For the text-containing cell, return its midpoint in [X, Y] coordinate format. 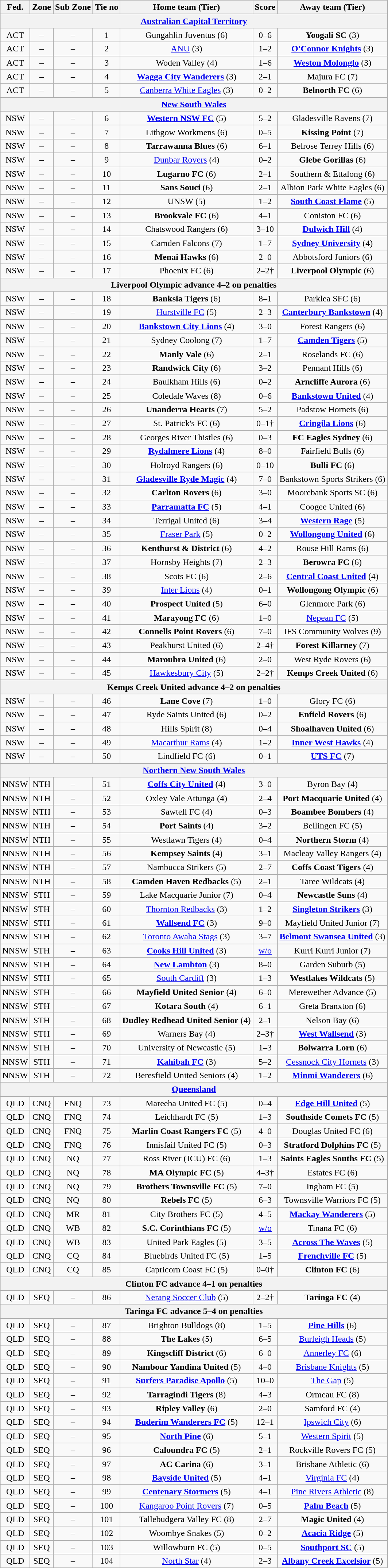
35 [106, 534]
33 [106, 507]
1 [106, 35]
3–5 [265, 1242]
8 [106, 146]
Greta Branxton (6) [333, 1006]
Estates FC (6) [333, 1173]
Padstow Hornets (6) [333, 410]
6–3 [265, 1200]
FC Eagles Sydney (6) [333, 437]
3–4 [265, 520]
Coogee United (6) [333, 507]
21 [106, 340]
11 [106, 188]
100 [106, 1506]
Taringa FC (4) [333, 1298]
Brothers Townsville FC (5) [187, 1186]
Centenary Stormers (5) [187, 1491]
76 [106, 1145]
Coniston FC (6) [333, 215]
Gungahlin Juventus (6) [187, 35]
7 [106, 132]
New South Wales [194, 104]
38 [106, 576]
49 [106, 742]
Glory FC (6) [333, 701]
Bluebirds United FC (5) [187, 1256]
31 [106, 479]
Townsville Warriors FC (5) [333, 1200]
88 [106, 1339]
41 [106, 618]
Ingham FC (5) [333, 1186]
16 [106, 257]
4–2 [265, 548]
3 [106, 63]
84 [106, 1256]
Parramatta FC (5) [187, 507]
Sawtell FC (4) [187, 812]
Kissing Point (7) [333, 132]
83 [106, 1242]
Cringila Lions (6) [333, 424]
Queensland [194, 1089]
Mareeba United FC (5) [187, 1103]
27 [106, 424]
City Brothers FC (5) [187, 1214]
Tarrawanna Blues (6) [187, 146]
9 [106, 160]
Fraser Park (5) [187, 534]
Marayong FC (6) [187, 618]
Weston Molonglo (3) [333, 63]
Terrigal United (6) [187, 520]
Unanderra Hearts (7) [187, 410]
Woden Valley (4) [187, 63]
Pine Rivers Athletic (8) [333, 1491]
Abbotsford Juniors (6) [333, 257]
90 [106, 1367]
71 [106, 1062]
Berowra FC (6) [333, 562]
UNSW (5) [187, 202]
74 [106, 1117]
Roselands FC (6) [333, 354]
Rouse Hill Rams (6) [333, 548]
45 [106, 673]
Lindfield FC (6) [187, 756]
Innisfail United FC (5) [187, 1145]
Hawkesbury City (5) [187, 673]
Leichhardt FC (5) [187, 1117]
Arncliffe Aurora (6) [333, 382]
Randwick City (6) [187, 368]
Camden Falcons (7) [187, 243]
Nerang Soccer Club (5) [187, 1298]
Hurstville FC (5) [187, 312]
95 [106, 1436]
Ripley Valley (6) [187, 1408]
South Cardiff (3) [187, 978]
Ormeau FC (8) [333, 1395]
Clinton FC advance 4–1 on penalties [194, 1283]
AC Carina (6) [187, 1464]
Saints Eagles Souths FC (5) [333, 1159]
S.C. Corinthians FC (5) [187, 1228]
Wollongong Olympic (6) [333, 590]
61 [106, 923]
4–5 [265, 1214]
Camden Haven Redbacks (5) [187, 881]
Peakhurst United (6) [187, 645]
Phoenix FC (6) [187, 271]
Gladesville Ryde Magic (4) [187, 479]
6–5 [265, 1339]
0–10 [265, 465]
28 [106, 437]
9–0 [265, 923]
O'Connor Knights (3) [333, 49]
Sub Zone [73, 7]
Macarthur Rams (4) [187, 742]
10–0 [265, 1381]
67 [106, 1006]
Bulli FC (6) [333, 465]
93 [106, 1408]
MA Olympic FC (5) [187, 1173]
Mackay Wanderers (5) [333, 1214]
Stratford Dolphins FC (5) [333, 1145]
48 [106, 729]
Southern & Ettalong (6) [333, 174]
Capricorn Coast FC (5) [187, 1269]
Bankstown United (4) [333, 395]
30 [106, 465]
Cooks Hill United (3) [187, 951]
Kangaroo Point Rovers (7) [187, 1506]
20 [106, 326]
3–7 [265, 937]
Western Rage (5) [333, 520]
Glebe Gorillas (6) [333, 160]
Tallebudgera Valley FC (8) [187, 1520]
Yoogali SC (3) [333, 35]
Taree Wildcats (4) [333, 881]
Majura FC (7) [333, 77]
Sans Souci (6) [187, 188]
75 [106, 1131]
Brookvale FC (6) [187, 215]
63 [106, 951]
Dudley Redhead United Senior (4) [187, 1020]
102 [106, 1533]
Cessnock City Hornets (3) [333, 1062]
Holroyd Rangers (6) [187, 465]
Burleigh Heads (5) [333, 1339]
Boambee Bombers (4) [333, 812]
92 [106, 1395]
The Gap (5) [333, 1381]
56 [106, 854]
94 [106, 1422]
4 [106, 77]
Rebels FC (5) [187, 1200]
Sydney University (4) [333, 243]
Garden Suburb (5) [333, 964]
Tie no [106, 7]
Inter Lions (4) [187, 590]
Woombye Snakes (5) [187, 1533]
Score [265, 7]
Maroubra United (6) [187, 659]
Belmont Swansea United (3) [333, 937]
Bellingen FC (5) [333, 826]
University of Newcastle (5) [187, 1048]
24 [106, 382]
0–1† [265, 424]
2–4 [265, 798]
Dunbar Rovers (4) [187, 160]
Belrose Terrey Hills (6) [333, 146]
Western Spirit (5) [333, 1436]
Baulkham Hills (6) [187, 382]
Oxley Vale Attunga (4) [187, 798]
Tarragindi Tigers (8) [187, 1395]
Ryde Saints United (6) [187, 715]
Wagga City Wanderers (3) [187, 77]
68 [106, 1020]
Menai Hawks (6) [187, 257]
Chatswood Rangers (6) [187, 229]
Douglas United FC (6) [333, 1131]
Lithgow Workmens (6) [187, 132]
2–4† [265, 645]
Glenmore Park (6) [333, 604]
South Coast Flame (5) [333, 202]
Edge Hill United (5) [333, 1103]
103 [106, 1547]
North Pine (6) [187, 1436]
Brisbane Knights (5) [333, 1367]
5–1 [265, 1436]
Magic United (4) [333, 1520]
New Lambton (3) [187, 964]
4–3 [265, 1395]
Sydney Coolong (7) [187, 340]
St. Patrick's FC (6) [187, 424]
Wallsend FC (3) [187, 923]
Bayside United (5) [187, 1478]
34 [106, 520]
44 [106, 659]
77 [106, 1159]
Ipswich City (6) [333, 1422]
Nepean FC (5) [333, 618]
78 [106, 1173]
Zone [42, 7]
Nambucca Strikers (5) [187, 867]
Ross River (JCU) FC (6) [187, 1159]
Liverpool Olympic advance 4–2 on penalties [194, 285]
4–3† [265, 1173]
36 [106, 548]
Brighton Bulldogs (8) [187, 1325]
81 [106, 1214]
United Park Eagles (5) [187, 1242]
Pennant Hills (6) [333, 368]
8–1 [265, 299]
Liverpool Olympic (6) [333, 271]
72 [106, 1076]
Warners Bay (4) [187, 1034]
Frenchville FC (5) [333, 1256]
Enfield Rovers (6) [333, 715]
39 [106, 590]
Mayfield United Junior (7) [333, 923]
Carlton Rovers (6) [187, 493]
Canterbury Bankstown (4) [333, 312]
Southside Comets FC (5) [333, 1117]
73 [106, 1103]
70 [106, 1048]
79 [106, 1186]
UTS FC (7) [333, 756]
89 [106, 1353]
Newcastle Suns (4) [333, 895]
Shoalhaven United (6) [333, 729]
Westlakes Wildcats (5) [333, 978]
85 [106, 1269]
Acacia Ridge (5) [333, 1533]
99 [106, 1491]
91 [106, 1381]
Fairfield Bulls (6) [333, 451]
Beresfield United Seniors (4) [187, 1076]
Hills Spirit (8) [187, 729]
Kahibah FC (3) [187, 1062]
65 [106, 978]
52 [106, 798]
Westlawn Tigers (4) [187, 839]
Central Coast United (4) [333, 576]
80 [106, 1200]
96 [106, 1450]
Home team (Tier) [187, 7]
Mayfield United Senior (4) [187, 992]
59 [106, 895]
64 [106, 964]
West Wallsend (3) [333, 1034]
Dulwich Hill (4) [333, 229]
Northern Storm (4) [333, 839]
Georges River Thistles (6) [187, 437]
19 [106, 312]
98 [106, 1478]
2–3† [265, 1034]
Western NSW FC (5) [187, 118]
Coledale Waves (8) [187, 395]
Port Saints (4) [187, 826]
104 [106, 1561]
Kemps Creek United (6) [333, 673]
Lake Macquarie Junior (7) [187, 895]
Macleay Valley Rangers (4) [333, 854]
Manly Vale (6) [187, 354]
6 [106, 118]
13 [106, 215]
42 [106, 632]
Kurri Kurri Junior (7) [333, 951]
22 [106, 354]
3–10 [265, 229]
2 [106, 49]
Coffs Coast Tigers (4) [333, 867]
Forest Rangers (6) [333, 326]
Kempsey Saints (4) [187, 854]
29 [106, 451]
Australian Capital Territory [194, 21]
Samford FC (4) [333, 1408]
Wollongong United (6) [333, 534]
Bankstown City Lions (4) [187, 326]
Byron Bay (4) [333, 784]
50 [106, 756]
Port Macquarie United (4) [333, 798]
43 [106, 645]
Rydalmere Lions (4) [187, 451]
46 [106, 701]
0–0† [265, 1269]
Hornsby Heights (7) [187, 562]
North Star (4) [187, 1561]
Away team (Tier) [333, 7]
101 [106, 1520]
Kingscliff District (6) [187, 1353]
5 [106, 90]
Albion Park White Eagles (6) [333, 188]
Parklea SFC (6) [333, 299]
66 [106, 992]
Nelson Bay (6) [333, 1020]
Canberra White Eagles (3) [187, 90]
Camden Tigers (5) [333, 340]
Scots FC (6) [187, 576]
Banksia Tigers (6) [187, 299]
57 [106, 867]
Willowburn FC (5) [187, 1547]
Pine Hills (6) [333, 1325]
18 [106, 299]
ANU (3) [187, 49]
82 [106, 1228]
32 [106, 493]
Bankstown Sports Strikers (6) [333, 479]
15 [106, 243]
Kemps Creek United advance 4–2 on penalties [194, 687]
12 [106, 202]
Belnorth FC (6) [333, 90]
Toronto Awaba Stags (3) [187, 937]
Surfers Paradise Apollo (5) [187, 1381]
Forest Killarney (7) [333, 645]
Albany Creek Excelsior (5) [333, 1561]
Taringa FC advance 5–4 on penalties [194, 1311]
Brisbane Athletic (6) [333, 1464]
Caloundra FC (5) [187, 1450]
1–6 [265, 63]
40 [106, 604]
26 [106, 410]
53 [106, 812]
47 [106, 715]
2–6 [265, 576]
Clinton FC (6) [333, 1269]
Marlin Coast Rangers FC (5) [187, 1131]
12–1 [265, 1422]
Kotara South (4) [187, 1006]
Moorebank Sports SC (6) [333, 493]
Lane Cove (7) [187, 701]
Annerley FC (6) [333, 1353]
Gladesville Ravens (7) [333, 118]
10 [106, 174]
60 [106, 909]
Connells Point Rovers (6) [187, 632]
Virginia FC (4) [333, 1478]
Bolwarra Lorn (6) [333, 1048]
Kenthurst & District (6) [187, 548]
The Lakes (5) [187, 1339]
Minmi Wanderers (6) [333, 1076]
Merewether Advance (5) [333, 992]
IFS Community Wolves (9) [333, 632]
Nambour Yandina United (5) [187, 1367]
Southport SC (5) [333, 1547]
17 [106, 271]
86 [106, 1298]
54 [106, 826]
Palm Beach (5) [333, 1506]
Fed. [15, 7]
62 [106, 937]
Rockville Rovers FC (5) [333, 1450]
MR [73, 1214]
Inner West Hawks (4) [333, 742]
58 [106, 881]
Tinana FC (6) [333, 1228]
Northern New South Wales [194, 770]
Singleton Strikers (3) [333, 909]
Buderim Wanderers FC (5) [187, 1422]
14 [106, 229]
55 [106, 839]
West Ryde Rovers (6) [333, 659]
25 [106, 395]
23 [106, 368]
37 [106, 562]
97 [106, 1464]
Across The Waves (5) [333, 1242]
Coffs City United (4) [187, 784]
87 [106, 1325]
Prospect United (5) [187, 604]
69 [106, 1034]
Thornton Redbacks (3) [187, 909]
51 [106, 784]
Lugarno FC (6) [187, 174]
